Search for the cell housing the specified text and yield its [x, y] center coordinate. 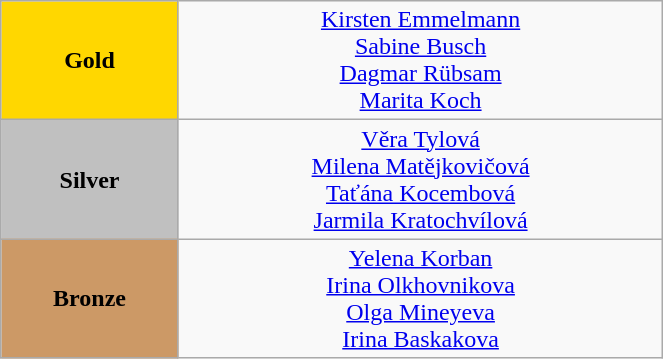
Kirsten EmmelmannSabine BuschDagmar RübsamMarita Koch [420, 60]
Gold [90, 60]
Silver [90, 180]
Bronze [90, 298]
Věra TylováMilena MatějkovičováTaťána KocembováJarmila Kratochvílová [420, 180]
Yelena KorbanIrina OlkhovnikovaOlga MineyevaIrina Baskakova [420, 298]
